Extract the (X, Y) coordinate from the center of the cell holding the provided text.  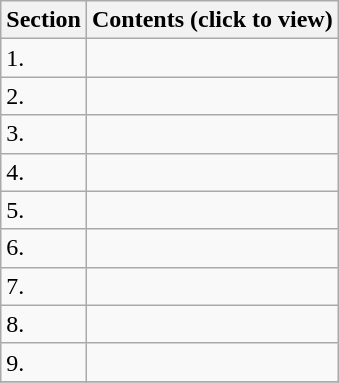
6. (44, 248)
2. (44, 96)
1. (44, 58)
9. (44, 362)
5. (44, 210)
Section (44, 20)
3. (44, 134)
8. (44, 324)
4. (44, 172)
Contents (click to view) (212, 20)
7. (44, 286)
